Return the (X, Y) coordinate for the center point of the cell that contains the specified text.  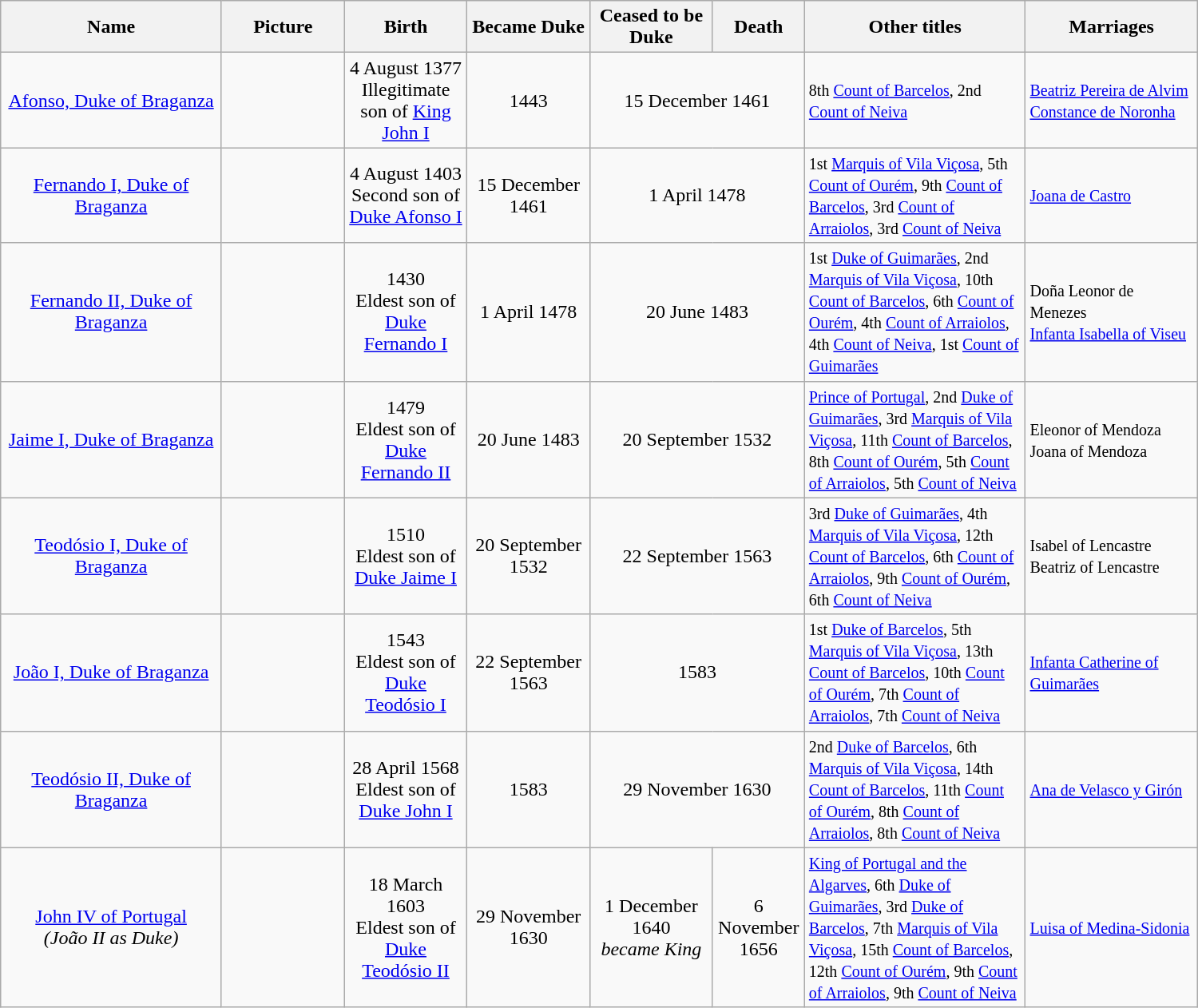
Beatriz Pereira de AlvimConstance de Noronha (1112, 101)
Ceased to be Duke (652, 27)
Death (759, 27)
Eleonor of MendozaJoana of Mendoza (1112, 439)
Birth (406, 27)
Name (112, 27)
8th Count of Barcelos, 2nd Count of Neiva (915, 101)
1510 Eldest son of Duke Jaime I (406, 556)
18 March 1603 Eldest son of Duke Teodósio II (406, 927)
1543 Eldest son of Duke Teodósio I (406, 673)
Afonso, Duke of Braganza (112, 101)
1443 (529, 101)
Teodósio I, Duke of Braganza (112, 556)
Doña Leonor de MenezesInfanta Isabella of Viseu (1112, 312)
1430Eldest son of Duke Fernando I (406, 312)
Luisa of Medina-Sidonia (1112, 927)
1 December 1640became King (652, 927)
Became Duke (529, 27)
João I, Duke of Braganza (112, 673)
Other titles (915, 27)
Fernando I, Duke of Braganza (112, 195)
1479 Eldest son of Duke Fernando II (406, 439)
28 April 1568 Eldest son of Duke John I (406, 789)
John IV of Portugal(João II as Duke) (112, 927)
3rd Duke of Guimarães, 4th Marquis of Vila Viçosa, 12th Count of Barcelos, 6th Count of Arraiolos, 9th Count of Ourém, 6th Count of Neiva (915, 556)
Infanta Catherine of Guimarães (1112, 673)
1st Marquis of Vila Viçosa, 5th Count of Ourém, 9th Count of Barcelos, 3rd Count of Arraiolos, 3rd Count of Neiva (915, 195)
Ana de Velasco y Girón (1112, 789)
Picture (283, 27)
Joana de Castro (1112, 195)
Teodósio II, Duke of Braganza (112, 789)
2nd Duke of Barcelos, 6th Marquis of Vila Viçosa, 14th Count of Barcelos, 11th Count of Ourém, 8th Count of Arraiolos, 8th Count of Neiva (915, 789)
1st Duke of Barcelos, 5th Marquis of Vila Viçosa, 13th Count of Barcelos, 10th Count of Ourém, 7th Count of Arraiolos, 7th Count of Neiva (915, 673)
6 November 1656 (759, 927)
Fernando II, Duke of Braganza (112, 312)
Jaime I, Duke of Braganza (112, 439)
Marriages (1112, 27)
Isabel of LencastreBeatriz of Lencastre (1112, 556)
4 August 1377Illegitimate son of King John I (406, 101)
4 August 1403Second son of Duke Afonso I (406, 195)
